Search for the cell housing the specified text and yield its [X, Y] center coordinate. 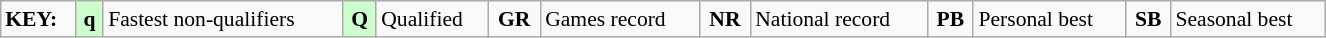
Fastest non-qualifiers [223, 19]
National record [838, 19]
q [90, 19]
SB [1148, 19]
Seasonal best [1248, 19]
GR [514, 19]
Q [360, 19]
Qualified [432, 19]
NR [725, 19]
Personal best [1049, 19]
KEY: [38, 19]
PB [950, 19]
Games record [620, 19]
